From the cell containing the given text, extract its center point as [x, y] coordinate. 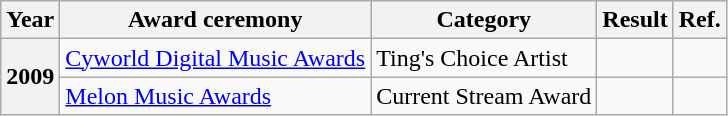
Result [635, 20]
Melon Music Awards [216, 96]
Ref. [700, 20]
Current Stream Award [484, 96]
Category [484, 20]
2009 [30, 77]
Ting's Choice Artist [484, 58]
Award ceremony [216, 20]
Cyworld Digital Music Awards [216, 58]
Year [30, 20]
